Output the [X, Y] coordinate of the center of the cell containing the given text.  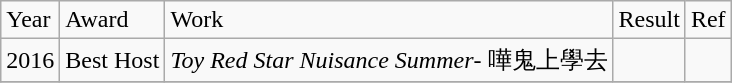
Work [389, 20]
Result [649, 20]
Award [112, 20]
Toy Red Star Nuisance Summer- 嘩鬼上學去 [389, 60]
Ref [708, 20]
2016 [30, 60]
Year [30, 20]
Best Host [112, 60]
